Locate the cell with the specified text and output its [x, y] center coordinate. 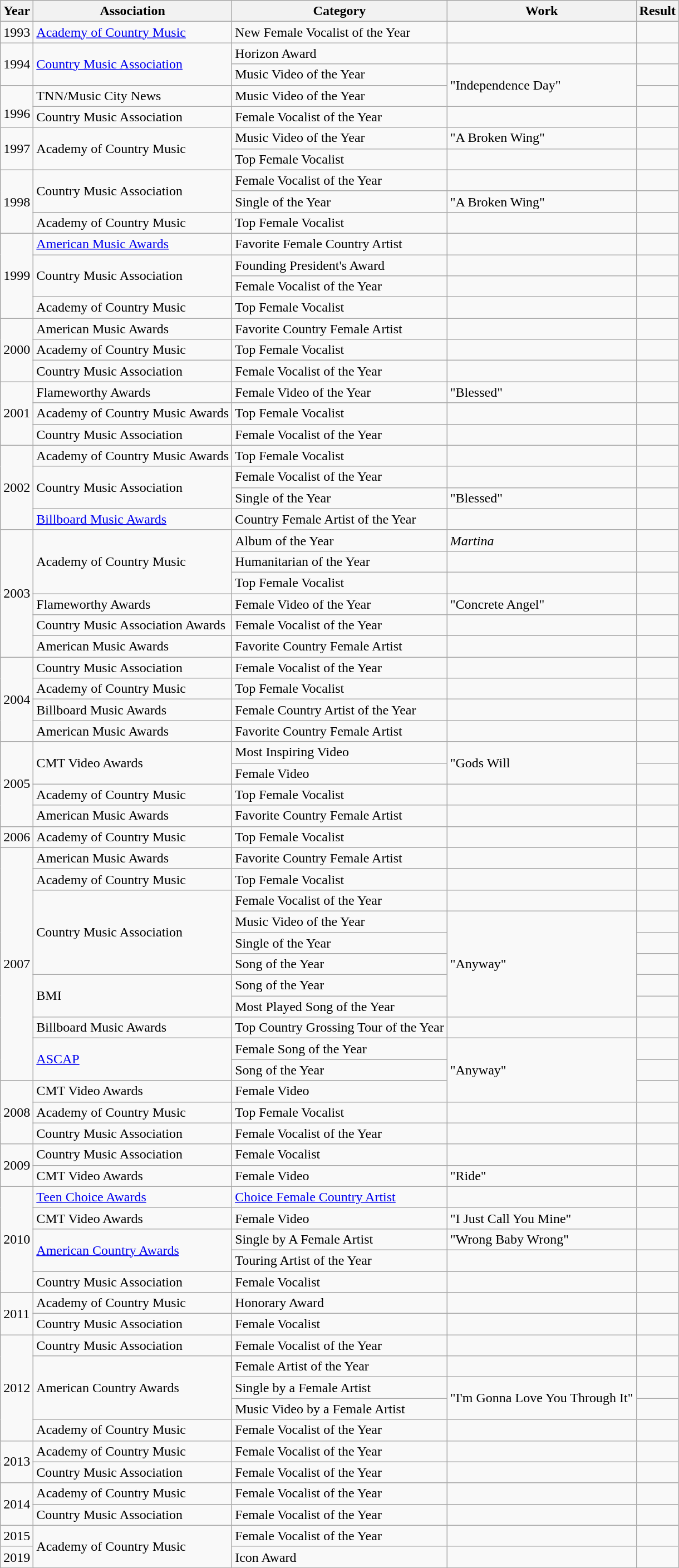
Humanitarian of the Year [339, 561]
Year [17, 11]
"Concrete Angel" [542, 604]
Work [542, 11]
"Ride" [542, 1176]
"I'm Gonna Love You Through It" [542, 1398]
Album of the Year [339, 540]
1994 [17, 64]
2014 [17, 1504]
2000 [17, 350]
Horizon Award [339, 53]
Choice Female Country Artist [339, 1197]
"Gods Will [542, 763]
Martina [542, 540]
2012 [17, 1388]
Association [132, 11]
2002 [17, 487]
Result [657, 11]
BMI [132, 996]
2003 [17, 593]
2015 [17, 1536]
Female Song of the Year [339, 1049]
Favorite Female Country Artist [339, 244]
Most Inspiring Video [339, 752]
Single by a Female Artist [339, 1388]
Icon Award [339, 1557]
Most Played Song of the Year [339, 1007]
2006 [17, 837]
1996 [17, 106]
Single by A Female Artist [339, 1239]
2019 [17, 1557]
Female Country Artist of the Year [339, 710]
Country Music Association Awards [132, 625]
Founding President's Award [339, 265]
"Wrong Baby Wrong" [542, 1239]
2013 [17, 1462]
ASCAP [132, 1059]
Country Female Artist of the Year [339, 519]
2005 [17, 784]
2007 [17, 964]
2008 [17, 1112]
Music Video by a Female Artist [339, 1409]
2010 [17, 1239]
2009 [17, 1165]
New Female Vocalist of the Year [339, 32]
"Independence Day" [542, 85]
Top Country Grossing Tour of the Year [339, 1028]
TNN/Music City News [132, 96]
Female Artist of the Year [339, 1367]
1999 [17, 275]
"I Just Call You Mine" [542, 1218]
1993 [17, 32]
Honorary Award [339, 1303]
2001 [17, 413]
1997 [17, 149]
Teen Choice Awards [132, 1197]
2011 [17, 1314]
2004 [17, 699]
Category [339, 11]
1998 [17, 201]
Touring Artist of the Year [339, 1260]
